Output the [x, y] coordinate of the center of the cell containing the given text.  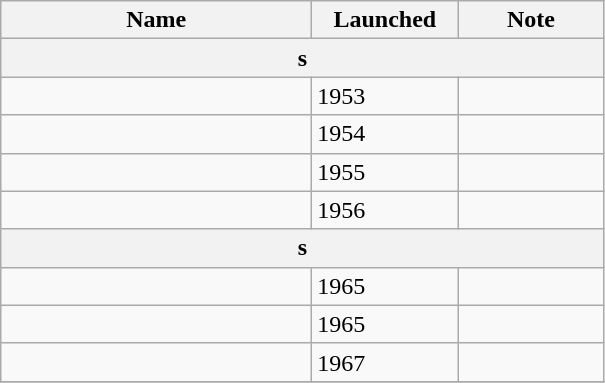
1954 [385, 134]
1967 [385, 362]
1955 [385, 172]
Note [531, 20]
1953 [385, 96]
1956 [385, 210]
Name [156, 20]
Launched [385, 20]
